Pinpoint the cell where the given text exists, returning its [x, y] midpoint coordinate. 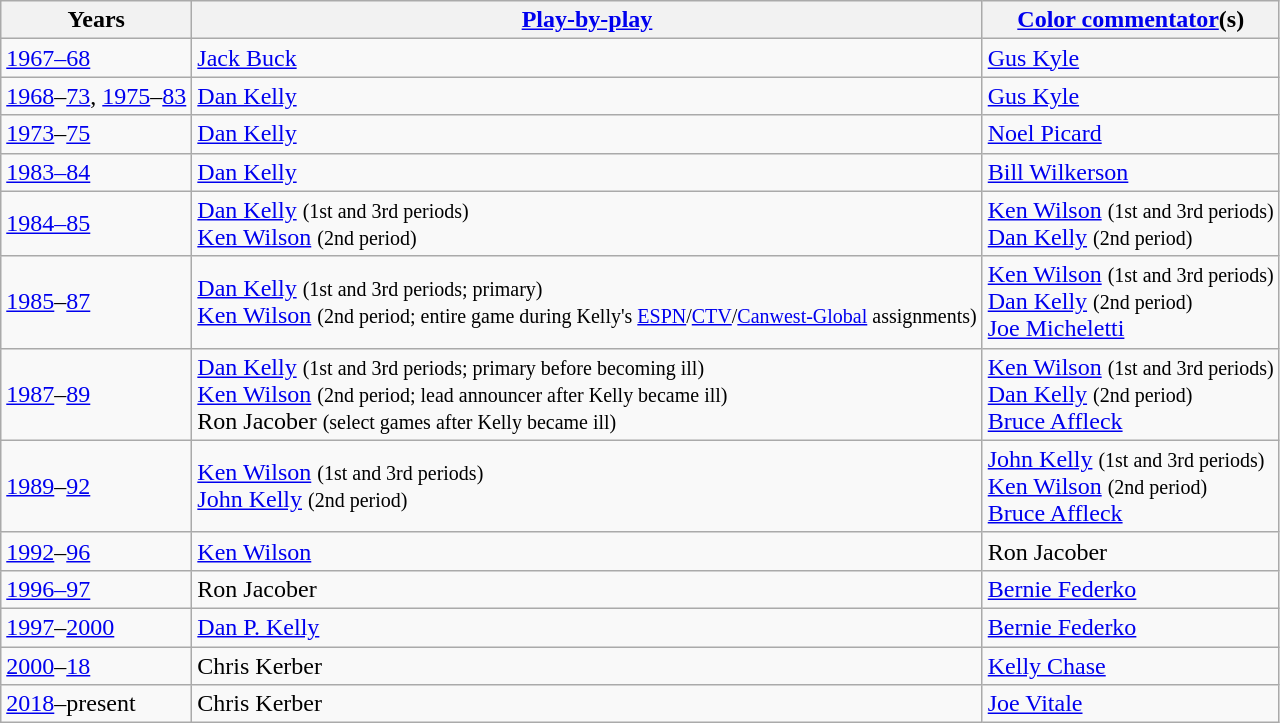
Noel Picard [1130, 134]
Ken Wilson (1st and 3rd periods)Dan Kelly (2nd period)Joe Micheletti [1130, 302]
1985–87 [96, 302]
Dan Kelly (1st and 3rd periods)Ken Wilson (2nd period) [587, 224]
Dan Kelly (1st and 3rd periods; primary)Ken Wilson (2nd period; entire game during Kelly's ESPN/CTV/Canwest-Global assignments) [587, 302]
Ken Wilson (1st and 3rd periods)John Kelly (2nd period) [587, 486]
John Kelly (1st and 3rd periods)Ken Wilson (2nd period)Bruce Affleck [1130, 486]
1983–84 [96, 172]
1973–75 [96, 134]
1984–85 [96, 224]
1997–2000 [96, 627]
Kelly Chase [1130, 665]
1989–92 [96, 486]
1992–96 [96, 551]
1968–73, 1975–83 [96, 96]
Dan P. Kelly [587, 627]
Years [96, 20]
Jack Buck [587, 58]
1967–68 [96, 58]
Ken Wilson (1st and 3rd periods)Dan Kelly (2nd period) [1130, 224]
2018–present [96, 704]
2000–18 [96, 665]
Ken Wilson (1st and 3rd periods)Dan Kelly (2nd period)Bruce Affleck [1130, 394]
1987–89 [96, 394]
Ken Wilson [587, 551]
Color commentator(s) [1130, 20]
1996–97 [96, 589]
Joe Vitale [1130, 704]
Play-by-play [587, 20]
Bill Wilkerson [1130, 172]
